Provide the [x, y] coordinate of the cell's center where the given text is located.  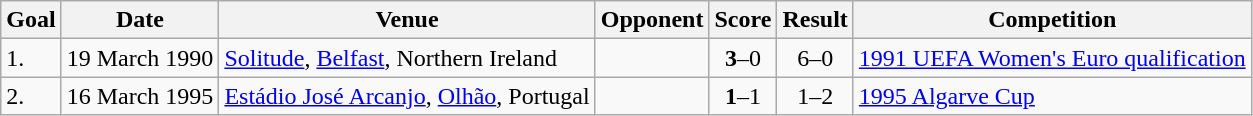
1991 UEFA Women's Euro qualification [1052, 58]
Score [743, 20]
19 March 1990 [140, 58]
Goal [31, 20]
Result [815, 20]
16 March 1995 [140, 96]
Date [140, 20]
Opponent [652, 20]
6–0 [815, 58]
1. [31, 58]
Competition [1052, 20]
1995 Algarve Cup [1052, 96]
2. [31, 96]
1–2 [815, 96]
1–1 [743, 96]
Solitude, Belfast, Northern Ireland [407, 58]
3–0 [743, 58]
Estádio José Arcanjo, Olhão, Portugal [407, 96]
Venue [407, 20]
